Return the (x, y) coordinate for the center point of the cell that contains the specified text.  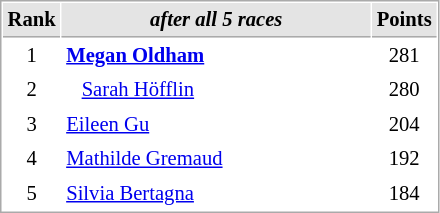
1 (32, 56)
after all 5 races (216, 20)
281 (404, 56)
184 (404, 194)
5 (32, 194)
Rank (32, 20)
Mathilde Gremaud (216, 158)
Megan Oldham (216, 56)
Sarah Höfflin (216, 90)
204 (404, 124)
192 (404, 158)
Silvia Bertagna (216, 194)
2 (32, 90)
280 (404, 90)
Points (404, 20)
4 (32, 158)
3 (32, 124)
Eileen Gu (216, 124)
